Pinpoint the cell where the given text exists, returning its (x, y) midpoint coordinate. 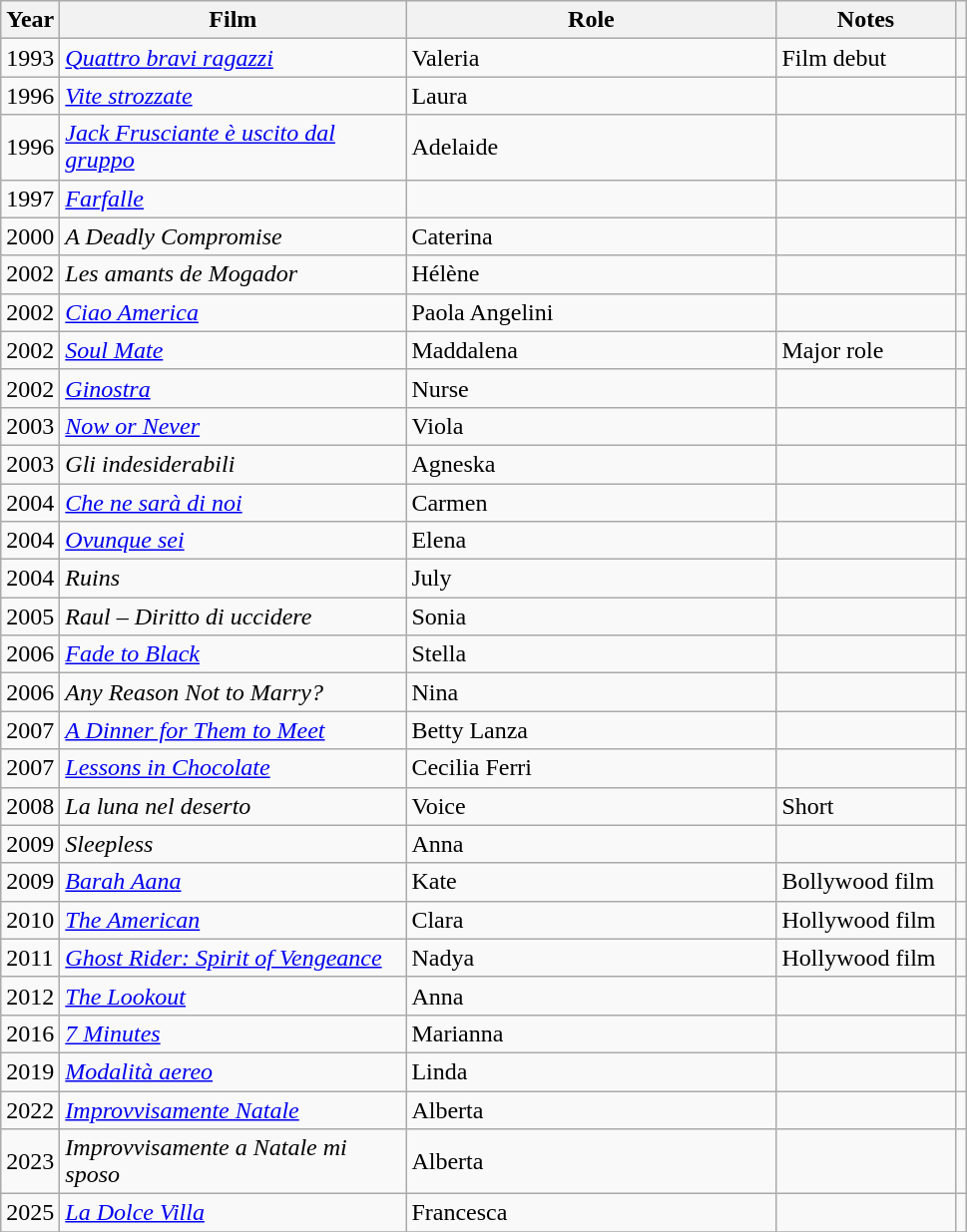
Modalità aereo (234, 1071)
2012 (30, 996)
Farfalle (234, 199)
7 Minutes (234, 1033)
Vite strozzate (234, 96)
Role (591, 20)
Major role (866, 350)
Sonia (591, 616)
Lessons in Chocolate (234, 768)
2023 (30, 1161)
Agneska (591, 464)
Improvvisamente a Natale mi sposo (234, 1161)
Laura (591, 96)
Quattro bravi ragazzi (234, 58)
Betty Lanza (591, 730)
Ginostra (234, 388)
Nadya (591, 958)
Nina (591, 692)
Francesca (591, 1213)
Short (866, 806)
Nurse (591, 388)
La Dolce Villa (234, 1213)
La luna nel deserto (234, 806)
Elena (591, 541)
2008 (30, 806)
Improvvisamente Natale (234, 1110)
The Lookout (234, 996)
July (591, 579)
1997 (30, 199)
Hélène (591, 274)
Gli indesiderabili (234, 464)
Soul Mate (234, 350)
Raul – Diritto di uccidere (234, 616)
Maddalena (591, 350)
2010 (30, 920)
Ovunque sei (234, 541)
2000 (30, 236)
Film (234, 20)
Sleepless (234, 844)
Ghost Rider: Spirit of Vengeance (234, 958)
Barah Aana (234, 882)
Clara (591, 920)
Bollywood film (866, 882)
2022 (30, 1110)
Viola (591, 426)
Now or Never (234, 426)
Film debut (866, 58)
Any Reason Not to Marry? (234, 692)
Jack Frusciante è uscito dal gruppo (234, 148)
Ruins (234, 579)
A Deadly Compromise (234, 236)
2019 (30, 1071)
Ciao America (234, 312)
Caterina (591, 236)
2005 (30, 616)
Marianna (591, 1033)
Voice (591, 806)
Year (30, 20)
2025 (30, 1213)
Paola Angelini (591, 312)
Che ne sarà di noi (234, 502)
1993 (30, 58)
Kate (591, 882)
Fade to Black (234, 654)
2011 (30, 958)
Cecilia Ferri (591, 768)
Les amants de Mogador (234, 274)
Carmen (591, 502)
2016 (30, 1033)
Stella (591, 654)
Valeria (591, 58)
Notes (866, 20)
A Dinner for Them to Meet (234, 730)
The American (234, 920)
Adelaide (591, 148)
Linda (591, 1071)
